Scan for the cell matching the given text and deliver its [X, Y] coordinate at center. 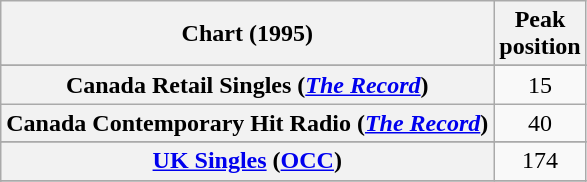
174 [540, 161]
40 [540, 123]
UK Singles (OCC) [248, 161]
Canada Retail Singles (The Record) [248, 85]
Peakposition [540, 34]
Canada Contemporary Hit Radio (The Record) [248, 123]
15 [540, 85]
Chart (1995) [248, 34]
